Pinpoint the cell where the given text exists, returning its (X, Y) midpoint coordinate. 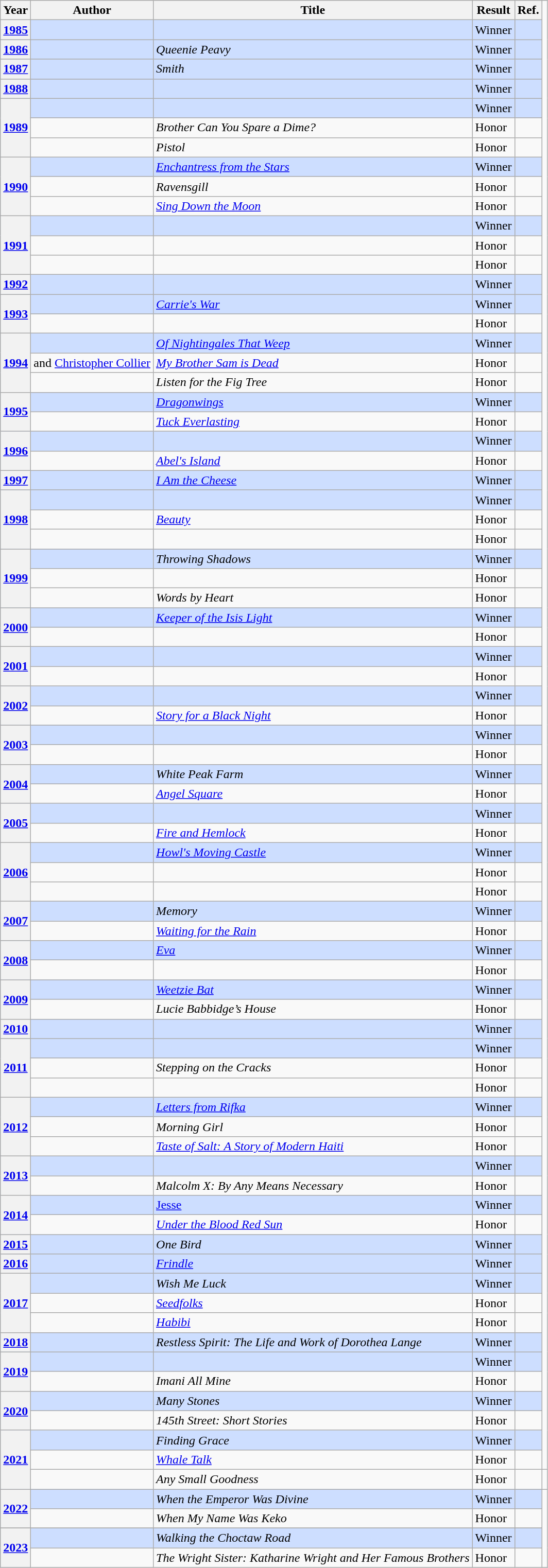
The Wright Sister: Katharine Wright and Her Famous Brothers (313, 1558)
2012 (15, 1126)
1993 (15, 314)
Frindle (313, 1264)
Lucie Babbidge’s House (313, 1009)
1991 (15, 245)
2001 (15, 666)
1992 (15, 285)
Title (313, 10)
2004 (15, 784)
Fire and Hemlock (313, 833)
1990 (15, 186)
Letters from Rifka (313, 1107)
1988 (15, 89)
Weetzie Bat (313, 990)
Of Nightingales That Weep (313, 343)
Under the Blood Red Sun (313, 1225)
Story for a Black Night (313, 715)
Finding Grace (313, 1440)
Ravensgill (313, 186)
Any Small Goodness (313, 1479)
Dragonwings (313, 402)
1986 (15, 49)
1995 (15, 412)
Author (92, 10)
2020 (15, 1411)
2022 (15, 1509)
Sing Down the Moon (313, 206)
2010 (15, 1029)
2017 (15, 1303)
2009 (15, 999)
Taste of Salt: A Story of Modern Haiti (313, 1146)
Eva (313, 950)
Throwing Shadows (313, 558)
Waiting for the Rain (313, 931)
When My Name Was Keko (313, 1519)
1989 (15, 128)
1998 (15, 519)
2021 (15, 1459)
Jesse (313, 1205)
I Am the Cheese (313, 480)
2006 (15, 872)
1994 (15, 363)
One Bird (313, 1244)
White Peak Farm (313, 774)
Seedfolks (313, 1303)
2018 (15, 1342)
Words by Heart (313, 598)
Stepping on the Cracks (313, 1068)
Queenie Peavy (313, 49)
Ref. (528, 10)
2007 (15, 921)
Abel's Island (313, 461)
2015 (15, 1244)
Many Stones (313, 1401)
2023 (15, 1548)
1987 (15, 69)
2002 (15, 706)
1985 (15, 30)
Habibi (313, 1323)
Malcolm X: By Any Means Necessary (313, 1185)
145th Street: Short Stories (313, 1420)
2008 (15, 960)
My Brother Sam is Dead (313, 363)
Whale Talk (313, 1459)
Year (15, 10)
Morning Girl (313, 1126)
Beauty (313, 519)
Tuck Everlasting (313, 421)
2014 (15, 1215)
2005 (15, 823)
Listen for the Fig Tree (313, 382)
Carrie's War (313, 304)
Walking the Choctaw Road (313, 1538)
Pistol (313, 147)
2013 (15, 1175)
2000 (15, 627)
Angel Square (313, 794)
1997 (15, 480)
When the Emperor Was Divine (313, 1499)
Imani All Mine (313, 1381)
Result (493, 10)
1999 (15, 578)
2016 (15, 1264)
2011 (15, 1068)
Wish Me Luck (313, 1283)
2003 (15, 745)
Restless Spirit: The Life and Work of Dorothea Lange (313, 1342)
Howl's Moving Castle (313, 852)
2019 (15, 1371)
Enchantress from the Stars (313, 167)
Brother Can You Spare a Dime? (313, 128)
1996 (15, 451)
Smith (313, 69)
and Christopher Collier (92, 363)
Memory (313, 911)
Keeper of the Isis Light (313, 618)
